Identify which cell holds the provided text, then report its (X, Y) central coordinate. 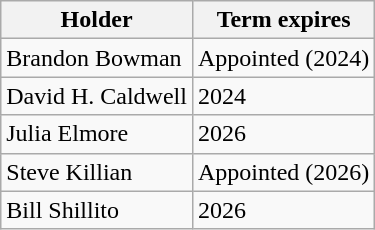
Appointed (2026) (283, 172)
Bill Shillito (97, 210)
David H. Caldwell (97, 96)
Steve Killian (97, 172)
Holder (97, 20)
Appointed (2024) (283, 58)
Julia Elmore (97, 134)
Term expires (283, 20)
2024 (283, 96)
Brandon Bowman (97, 58)
